From the cell containing the given text, extract its center point as [x, y] coordinate. 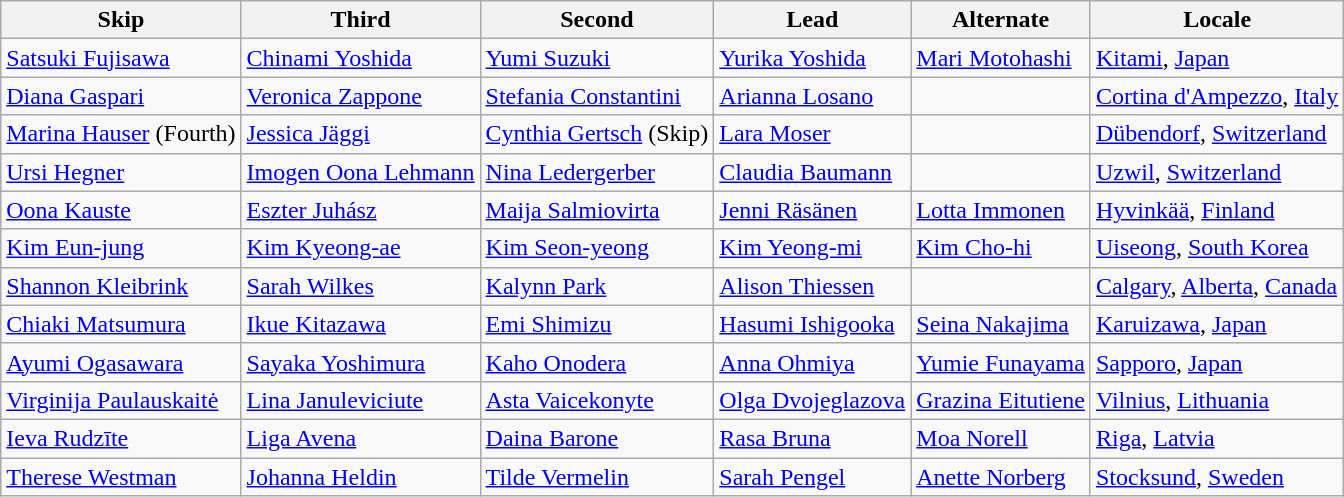
Kim Cho-hi [1001, 248]
Jessica Jäggi [360, 134]
Anna Ohmiya [812, 362]
Kim Yeong-mi [812, 248]
Shannon Kleibrink [121, 286]
Mari Motohashi [1001, 58]
Daina Barone [597, 438]
Chinami Yoshida [360, 58]
Eszter Juhász [360, 210]
Third [360, 20]
Kaho Onodera [597, 362]
Asta Vaicekonyte [597, 400]
Hyvinkää, Finland [1216, 210]
Hasumi Ishigooka [812, 324]
Lotta Immonen [1001, 210]
Lead [812, 20]
Emi Shimizu [597, 324]
Olga Dvojeglazova [812, 400]
Ikue Kitazawa [360, 324]
Virginija Paulauskaitė [121, 400]
Uzwil, Switzerland [1216, 172]
Diana Gaspari [121, 96]
Ayumi Ogasawara [121, 362]
Kalynn Park [597, 286]
Locale [1216, 20]
Skip [121, 20]
Tilde Vermelin [597, 477]
Rasa Bruna [812, 438]
Vilnius, Lithuania [1216, 400]
Yurika Yoshida [812, 58]
Kim Kyeong-ae [360, 248]
Alternate [1001, 20]
Uiseong, South Korea [1216, 248]
Nina Ledergerber [597, 172]
Alison Thiessen [812, 286]
Moa Norell [1001, 438]
Chiaki Matsumura [121, 324]
Sayaka Yoshimura [360, 362]
Yumi Suzuki [597, 58]
Marina Hauser (Fourth) [121, 134]
Oona Kauste [121, 210]
Kim Seon-yeong [597, 248]
Arianna Losano [812, 96]
Cynthia Gertsch (Skip) [597, 134]
Kitami, Japan [1216, 58]
Veronica Zappone [360, 96]
Anette Norberg [1001, 477]
Therese Westman [121, 477]
Cortina d'Ampezzo, Italy [1216, 96]
Maija Salmiovirta [597, 210]
Kim Eun-jung [121, 248]
Sarah Pengel [812, 477]
Stocksund, Sweden [1216, 477]
Riga, Latvia [1216, 438]
Ieva Rudzīte [121, 438]
Second [597, 20]
Calgary, Alberta, Canada [1216, 286]
Claudia Baumann [812, 172]
Grazina Eitutiene [1001, 400]
Liga Avena [360, 438]
Sapporo, Japan [1216, 362]
Sarah Wilkes [360, 286]
Stefania Constantini [597, 96]
Seina Nakajima [1001, 324]
Lina Januleviciute [360, 400]
Jenni Räsänen [812, 210]
Yumie Funayama [1001, 362]
Satsuki Fujisawa [121, 58]
Dübendorf, Switzerland [1216, 134]
Lara Moser [812, 134]
Johanna Heldin [360, 477]
Ursi Hegner [121, 172]
Imogen Oona Lehmann [360, 172]
Karuizawa, Japan [1216, 324]
